From the cell containing the given text, extract its center point as (x, y) coordinate. 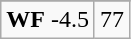
WF -4.5 (48, 20)
77 (112, 20)
